Scan for the cell matching the given text and deliver its [x, y] coordinate at center. 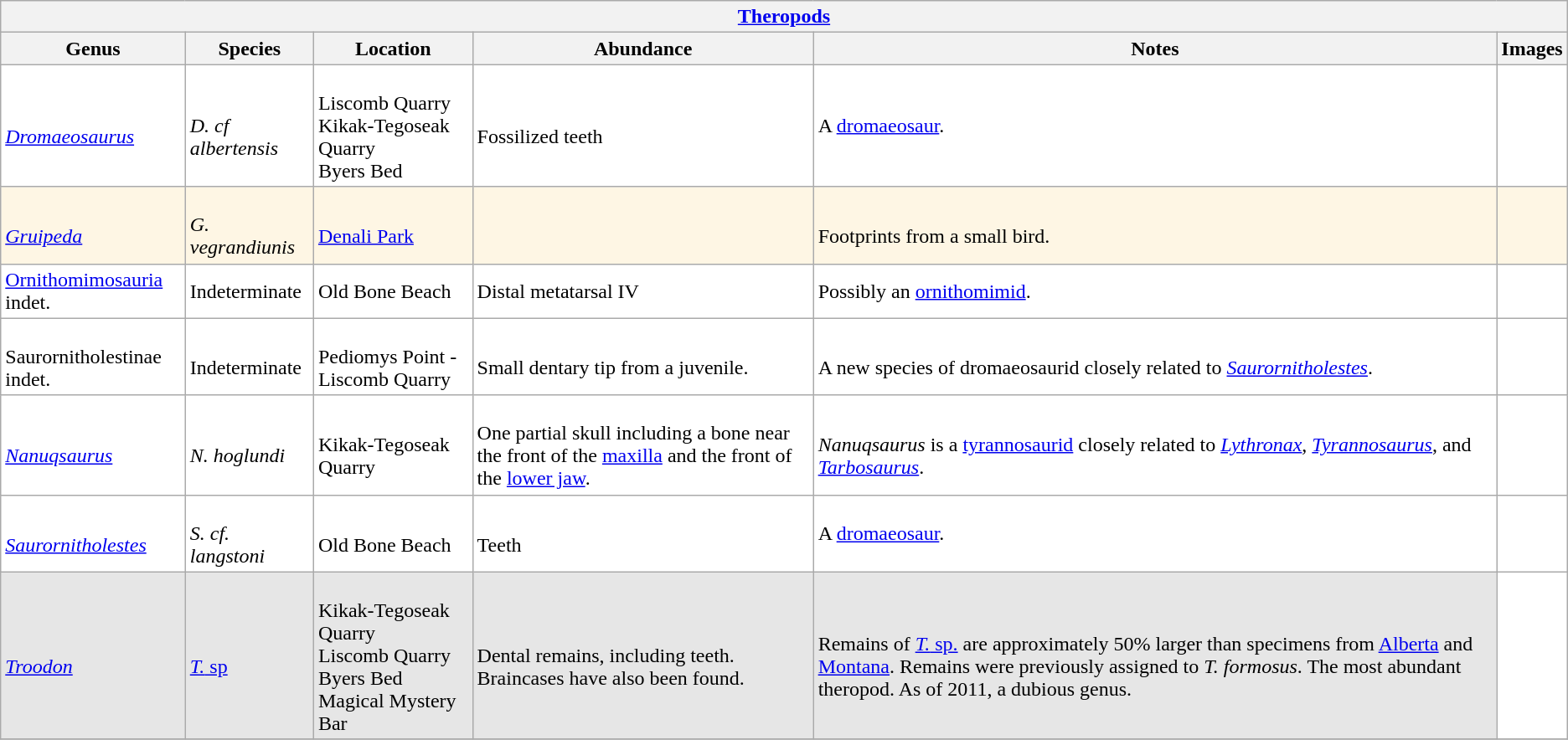
One partial skull including a bone near the front of the maxilla and the front of the lower jaw. [643, 445]
Location [393, 49]
Pediomys Point - Liscomb Quarry [393, 357]
Nanuqsaurus is a tyrannosaurid closely related to Lythronax, Tyrannosaurus, and Tarbosaurus. [1155, 445]
A new species of dromaeosaurid closely related to Saurornitholestes. [1155, 357]
Ornithomimosauria indet. [93, 291]
T. sp [250, 655]
Genus [93, 49]
Denali Park [393, 225]
G. vegrandiunis [250, 225]
Liscomb QuarryKikak-Tegoseak QuarryByers Bed [393, 126]
Footprints from a small bird. [1155, 225]
S. cf. langstoni [250, 533]
Nanuqsaurus [93, 445]
D. cf albertensis [250, 126]
Possibly an ornithomimid. [1155, 291]
Saurornitholestes [93, 533]
Distal metatarsal IV [643, 291]
N. hoglundi [250, 445]
Theropods [784, 17]
Abundance [643, 49]
Fossilized teeth [643, 126]
Species [250, 49]
Kikak-Tegoseak Quarry [393, 445]
Gruipeda [93, 225]
Saurornitholestinae indet. [93, 357]
Small dentary tip from a juvenile. [643, 357]
Teeth [643, 533]
Troodon [93, 655]
Notes [1155, 49]
Dental remains, including teeth. Braincases have also been found. [643, 655]
Kikak-Tegoseak QuarryLiscomb QuarryByers BedMagical Mystery Bar [393, 655]
Images [1532, 49]
Dromaeosaurus [93, 126]
